Search for the cell housing the specified text and yield its (X, Y) center coordinate. 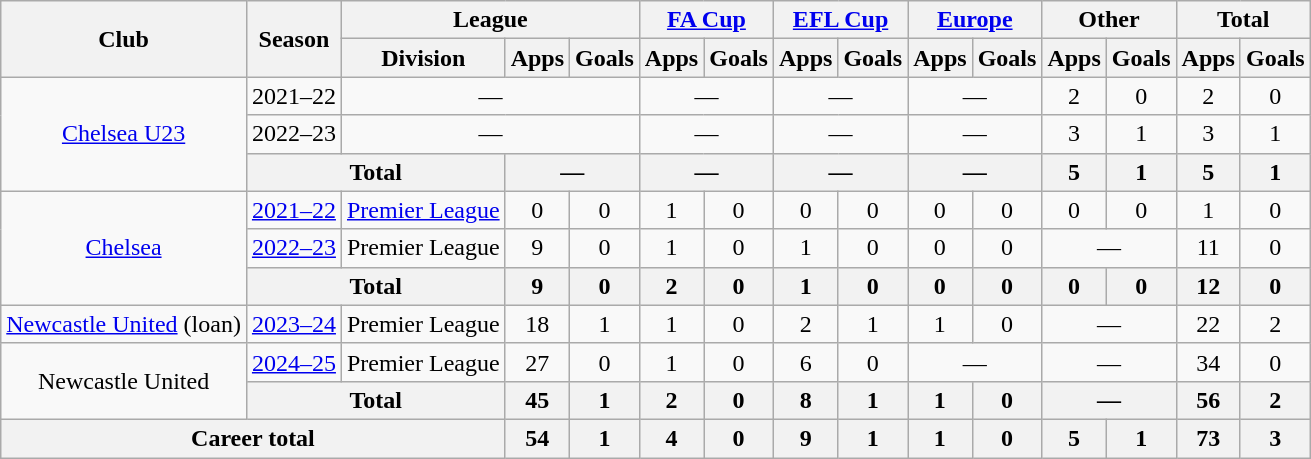
FA Cup (706, 20)
2024–25 (294, 362)
18 (537, 324)
Newcastle United (loan) (124, 324)
11 (1208, 248)
Chelsea (124, 248)
45 (537, 400)
6 (805, 362)
73 (1208, 438)
Other (1109, 20)
22 (1208, 324)
12 (1208, 286)
Division (423, 58)
League (490, 20)
56 (1208, 400)
Season (294, 39)
Club (124, 39)
Newcastle United (124, 381)
Europe (975, 20)
Chelsea U23 (124, 134)
27 (537, 362)
8 (805, 400)
2023–24 (294, 324)
Career total (253, 438)
4 (671, 438)
EFL Cup (840, 20)
54 (537, 438)
34 (1208, 362)
